Determine the [X, Y] coordinate at the center of the cell enclosing the given text.  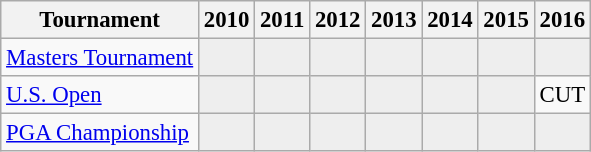
Tournament [100, 20]
2014 [450, 20]
2016 [562, 20]
CUT [562, 95]
U.S. Open [100, 95]
2015 [506, 20]
PGA Championship [100, 133]
2010 [227, 20]
2012 [338, 20]
2011 [282, 20]
Masters Tournament [100, 58]
2013 [394, 20]
